Identify which cell holds the provided text, then report its (x, y) central coordinate. 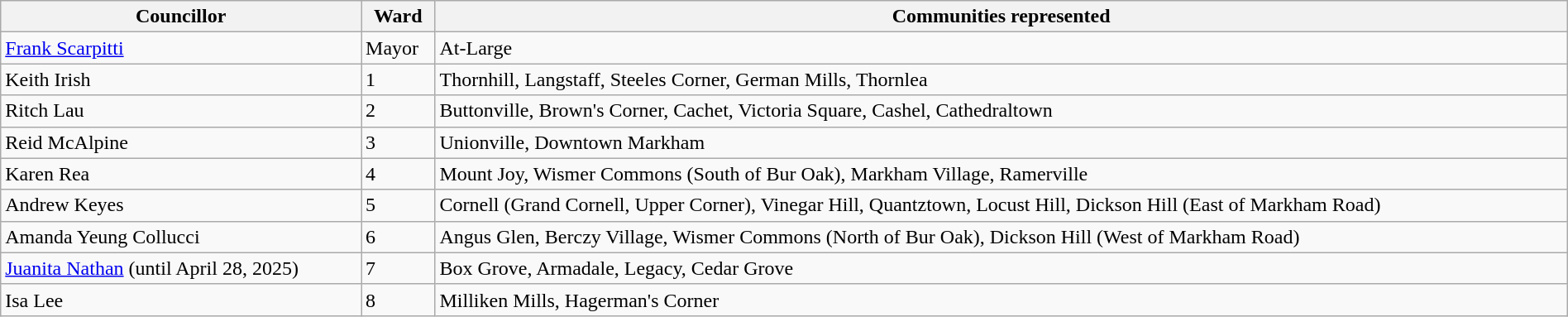
2 (399, 111)
Karen Rea (181, 174)
Amanda Yeung Collucci (181, 237)
Unionville, Downtown Markham (1001, 142)
8 (399, 300)
Milliken Mills, Hagerman's Corner (1001, 300)
Buttonville, Brown's Corner, Cachet, Victoria Square, Cashel, Cathedraltown (1001, 111)
4 (399, 174)
Angus Glen, Berczy Village, Wismer Commons (North of Bur Oak), Dickson Hill (West of Markham Road) (1001, 237)
3 (399, 142)
Cornell (Grand Cornell, Upper Corner), Vinegar Hill, Quantztown, Locust Hill, Dickson Hill (East of Markham Road) (1001, 205)
5 (399, 205)
6 (399, 237)
Communities represented (1001, 17)
Ward (399, 17)
Box Grove, Armadale, Legacy, Cedar Grove (1001, 268)
Ritch Lau (181, 111)
Frank Scarpitti (181, 48)
Keith Irish (181, 79)
Mayor (399, 48)
Mount Joy, Wismer Commons (South of Bur Oak), Markham Village, Ramerville (1001, 174)
Juanita Nathan (until April 28, 2025) (181, 268)
At-Large (1001, 48)
7 (399, 268)
Reid McAlpine (181, 142)
Councillor (181, 17)
Andrew Keyes (181, 205)
Isa Lee (181, 300)
1 (399, 79)
Thornhill, Langstaff, Steeles Corner, German Mills, Thornlea (1001, 79)
